Search for the cell housing the specified text and yield its (x, y) center coordinate. 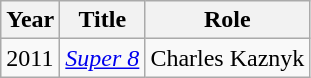
Year (30, 20)
Charles Kaznyk (228, 58)
2011 (30, 58)
Role (228, 20)
Super 8 (102, 58)
Title (102, 20)
